For the text-containing cell, return its midpoint in (X, Y) coordinate format. 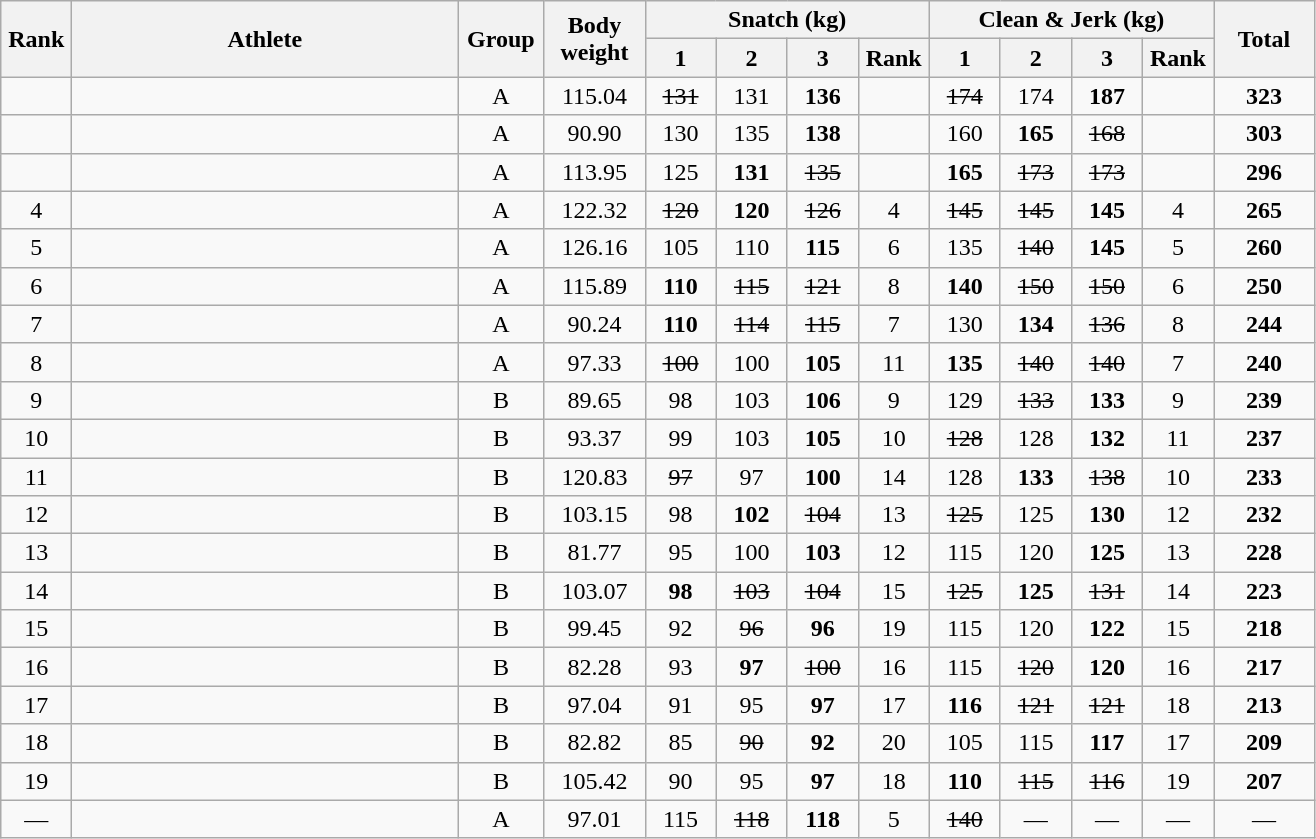
122 (1106, 629)
97.01 (594, 819)
97.04 (594, 705)
97.33 (594, 362)
85 (680, 743)
Total (1264, 39)
90.90 (594, 134)
187 (1106, 96)
160 (964, 134)
323 (1264, 96)
126 (822, 210)
126.16 (594, 248)
103.07 (594, 591)
250 (1264, 286)
168 (1106, 134)
233 (1264, 477)
244 (1264, 324)
113.95 (594, 172)
120.83 (594, 477)
213 (1264, 705)
117 (1106, 743)
90.24 (594, 324)
260 (1264, 248)
82.82 (594, 743)
207 (1264, 781)
122.32 (594, 210)
232 (1264, 515)
89.65 (594, 400)
223 (1264, 591)
82.28 (594, 667)
303 (1264, 134)
Body weight (594, 39)
265 (1264, 210)
105.42 (594, 781)
103.15 (594, 515)
217 (1264, 667)
114 (752, 324)
115.04 (594, 96)
132 (1106, 438)
239 (1264, 400)
Snatch (kg) (787, 20)
129 (964, 400)
228 (1264, 553)
209 (1264, 743)
99.45 (594, 629)
115.89 (594, 286)
99 (680, 438)
240 (1264, 362)
102 (752, 515)
93.37 (594, 438)
296 (1264, 172)
237 (1264, 438)
20 (894, 743)
Group (501, 39)
106 (822, 400)
81.77 (594, 553)
Athlete (265, 39)
Clean & Jerk (kg) (1071, 20)
134 (1036, 324)
218 (1264, 629)
91 (680, 705)
93 (680, 667)
